Detect which cell encompasses the target text, then output its [X, Y] center coordinate. 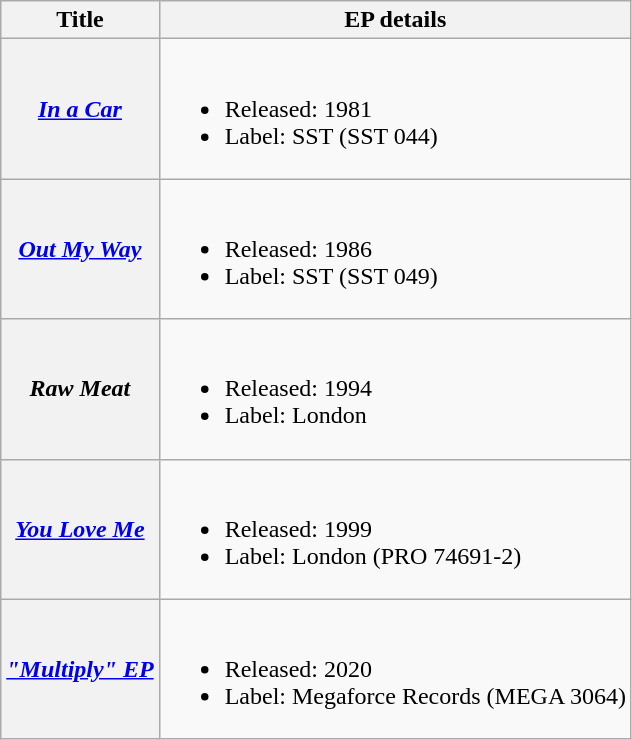
"Multiply" EP [80, 669]
Released: 1994Label: London [395, 389]
You Love Me [80, 529]
Raw Meat [80, 389]
Released: 1981Label: SST (SST 044) [395, 109]
In a Car [80, 109]
EP details [395, 20]
Out My Way [80, 249]
Released: 2020Label: Megaforce Records (MEGA 3064) [395, 669]
Title [80, 20]
Released: 1999Label: London (PRO 74691-2) [395, 529]
Released: 1986Label: SST (SST 049) [395, 249]
